Determine the (x, y) coordinate at the center of the cell enclosing the given text.  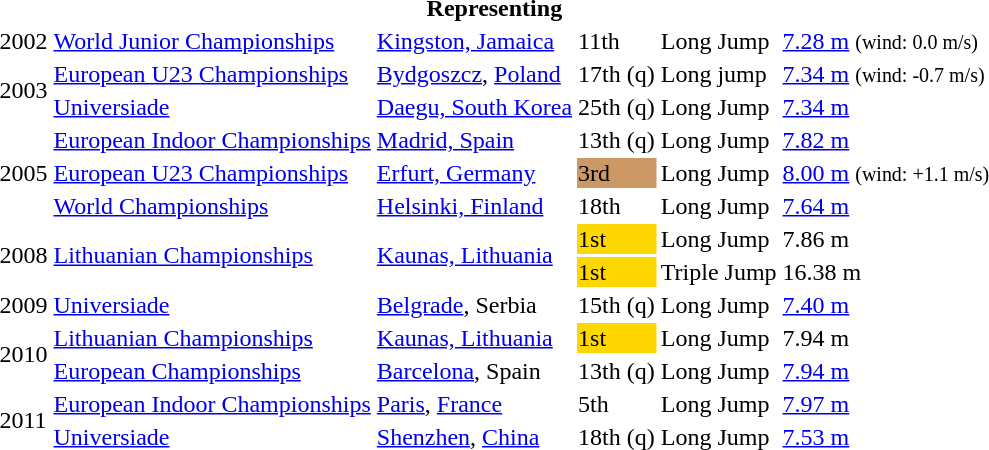
18th (617, 206)
European Championships (212, 371)
Belgrade, Serbia (474, 305)
Triple Jump (718, 272)
15th (q) (617, 305)
World Junior Championships (212, 41)
Madrid, Spain (474, 140)
Daegu, South Korea (474, 107)
25th (q) (617, 107)
Bydgoszcz, Poland (474, 74)
17th (q) (617, 74)
Helsinki, Finland (474, 206)
Long jump (718, 74)
World Championships (212, 206)
Barcelona, Spain (474, 371)
Kingston, Jamaica (474, 41)
5th (617, 404)
Paris, France (474, 404)
Erfurt, Germany (474, 173)
11th (617, 41)
3rd (617, 173)
